Return (X, Y) of the center of cell containing provided text 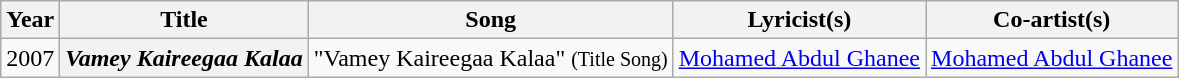
2007 (30, 58)
Song (490, 20)
Lyricist(s) (799, 20)
Title (184, 20)
"Vamey Kaireegaa Kalaa" (Title Song) (490, 58)
Co-artist(s) (1052, 20)
Vamey Kaireegaa Kalaa (184, 58)
Year (30, 20)
